Provide the (x, y) coordinate of the cell's center where the given text is located.  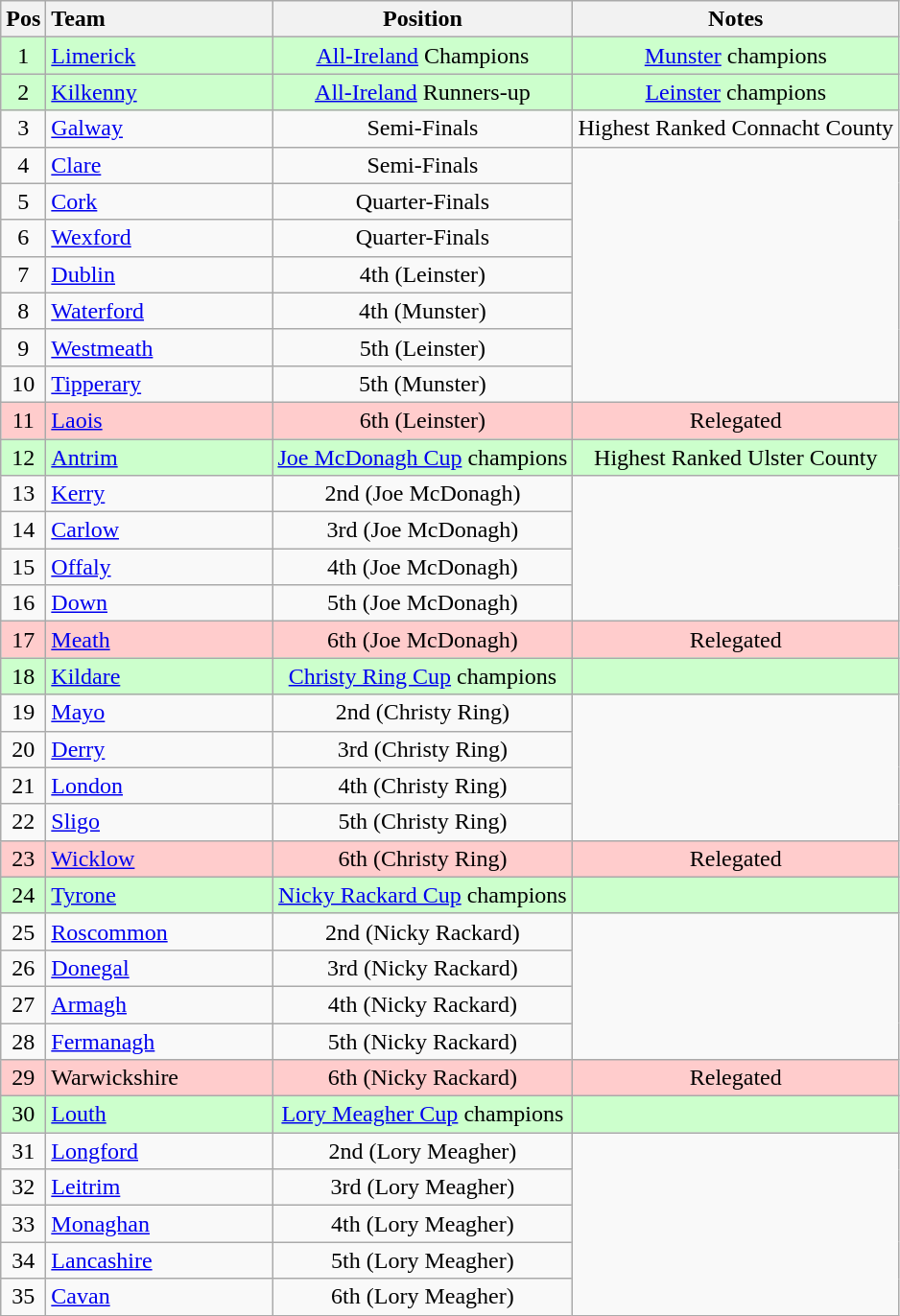
30 (23, 1115)
17 (23, 640)
2nd (Lory Meagher) (422, 1151)
4th (Christy Ring) (422, 786)
London (159, 786)
13 (23, 494)
3rd (Nicky Rackard) (422, 968)
Cork (159, 201)
Tyrone (159, 895)
Nicky Rackard Cup champions (422, 895)
Tipperary (159, 384)
2nd (Joe McDonagh) (422, 494)
22 (23, 822)
Mayo (159, 713)
26 (23, 968)
7 (23, 274)
Highest Ranked Connacht County (736, 129)
Monaghan (159, 1224)
4th (Munster) (422, 311)
Leinster champions (736, 92)
20 (23, 749)
27 (23, 1004)
25 (23, 931)
4th (Leinster) (422, 274)
Limerick (159, 56)
Team (159, 19)
Donegal (159, 968)
15 (23, 567)
Louth (159, 1115)
8 (23, 311)
6 (23, 238)
Joe McDonagh Cup champions (422, 458)
5th (Joe McDonagh) (422, 603)
16 (23, 603)
All-Ireland Champions (422, 56)
Munster champions (736, 56)
19 (23, 713)
Sligo (159, 822)
6th (Nicky Rackard) (422, 1078)
28 (23, 1041)
34 (23, 1260)
2 (23, 92)
Galway (159, 129)
6th (Christy Ring) (422, 858)
5th (Munster) (422, 384)
Kerry (159, 494)
5 (23, 201)
Meath (159, 640)
Leitrim (159, 1187)
5th (Lory Meagher) (422, 1260)
Fermanagh (159, 1041)
23 (23, 858)
18 (23, 676)
Christy Ring Cup champions (422, 676)
14 (23, 530)
35 (23, 1297)
5th (Nicky Rackard) (422, 1041)
Carlow (159, 530)
6th (Joe McDonagh) (422, 640)
Lory Meagher Cup champions (422, 1115)
2nd (Nicky Rackard) (422, 931)
Waterford (159, 311)
24 (23, 895)
11 (23, 420)
2nd (Christy Ring) (422, 713)
10 (23, 384)
Wicklow (159, 858)
Notes (736, 19)
Laois (159, 420)
Clare (159, 165)
Position (422, 19)
29 (23, 1078)
5th (Leinster) (422, 347)
32 (23, 1187)
3rd (Joe McDonagh) (422, 530)
Highest Ranked Ulster County (736, 458)
31 (23, 1151)
21 (23, 786)
Down (159, 603)
12 (23, 458)
Cavan (159, 1297)
Dublin (159, 274)
Kildare (159, 676)
Kilkenny (159, 92)
Armagh (159, 1004)
3rd (Christy Ring) (422, 749)
9 (23, 347)
Westmeath (159, 347)
Lancashire (159, 1260)
3 (23, 129)
All-Ireland Runners-up (422, 92)
4th (Nicky Rackard) (422, 1004)
4th (Joe McDonagh) (422, 567)
33 (23, 1224)
1 (23, 56)
4th (Lory Meagher) (422, 1224)
Roscommon (159, 931)
Antrim (159, 458)
Wexford (159, 238)
Derry (159, 749)
Pos (23, 19)
Offaly (159, 567)
3rd (Lory Meagher) (422, 1187)
6th (Leinster) (422, 420)
5th (Christy Ring) (422, 822)
6th (Lory Meagher) (422, 1297)
Longford (159, 1151)
Warwickshire (159, 1078)
4 (23, 165)
